Return [x, y] of the center of cell containing provided text 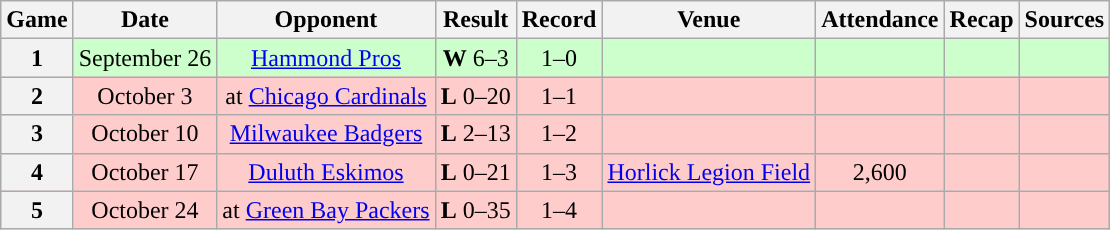
1–1 [559, 96]
4 [37, 172]
Result [476, 20]
L 0–35 [476, 210]
1–2 [559, 134]
1–0 [559, 58]
5 [37, 210]
September 26 [145, 58]
October 17 [145, 172]
Duluth Eskimos [326, 172]
3 [37, 134]
at Chicago Cardinals [326, 96]
Hammond Pros [326, 58]
Horlick Legion Field [709, 172]
L 2–13 [476, 134]
Date [145, 20]
Venue [709, 20]
Attendance [880, 20]
at Green Bay Packers [326, 210]
October 10 [145, 134]
Record [559, 20]
October 3 [145, 96]
L 0–20 [476, 96]
Opponent [326, 20]
2 [37, 96]
Milwaukee Badgers [326, 134]
Recap [982, 20]
1–3 [559, 172]
1–4 [559, 210]
Sources [1064, 20]
W 6–3 [476, 58]
Game [37, 20]
1 [37, 58]
2,600 [880, 172]
L 0–21 [476, 172]
October 24 [145, 210]
